Extract the (X, Y) coordinate from the center of the cell holding the provided text.  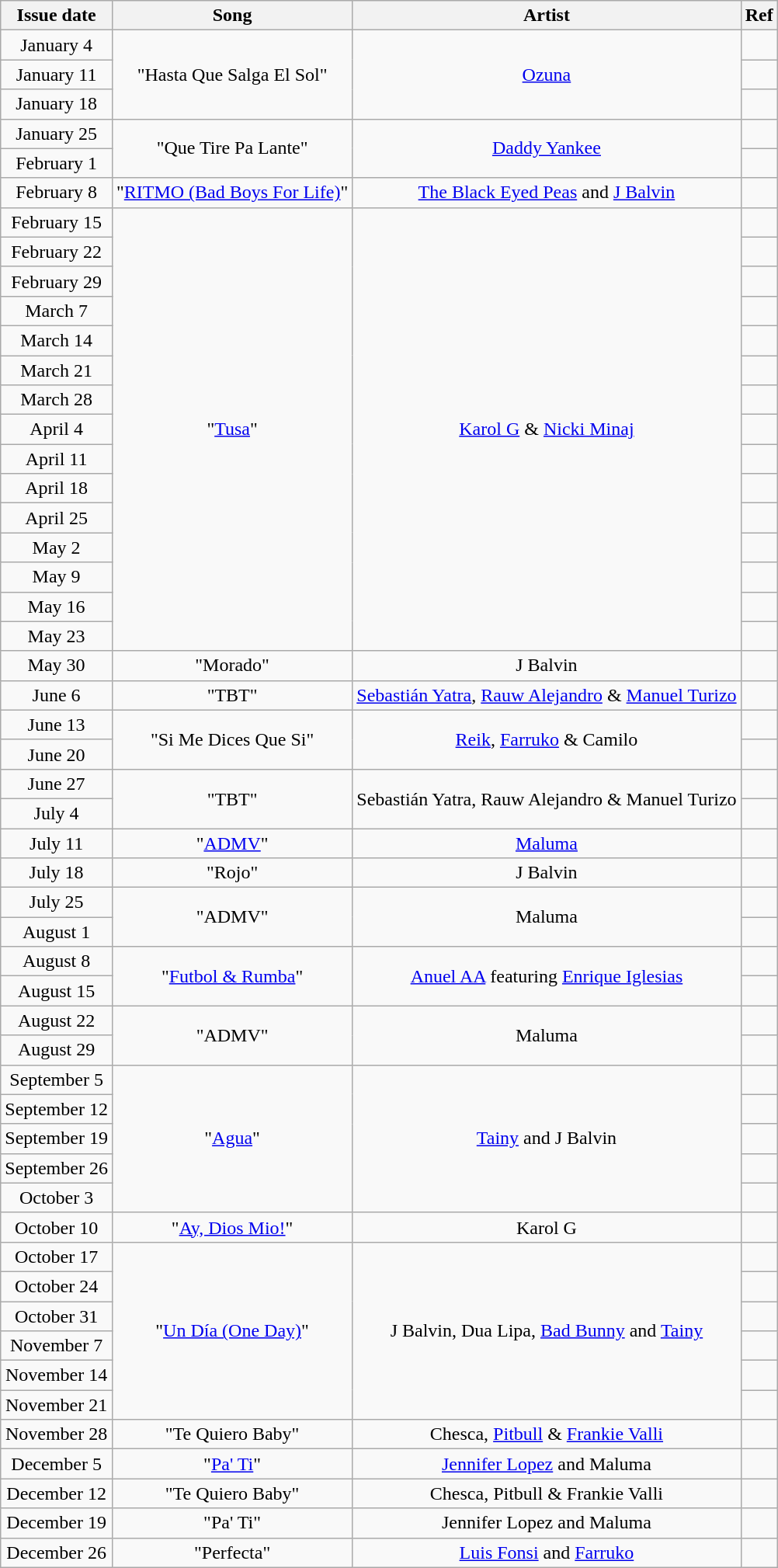
May 30 (57, 666)
Anuel AA featuring Enrique Iglesias (547, 976)
April 18 (57, 488)
October 10 (57, 1227)
July 25 (57, 902)
March 21 (57, 370)
February 8 (57, 193)
September 12 (57, 1109)
Artist (547, 16)
Reik, Farruko & Camilo (547, 739)
June 13 (57, 725)
June 27 (57, 784)
Ozuna (547, 75)
January 25 (57, 134)
March 7 (57, 311)
"Agua" (231, 1139)
Karol G & Nicki Minaj (547, 429)
"Tusa" (231, 429)
"Morado" (231, 666)
December 12 (57, 1493)
January 4 (57, 45)
"Un Día (One Day)" (231, 1330)
Song (231, 16)
"Que Tire Pa Lante" (231, 148)
"Rojo" (231, 873)
J Balvin, Dua Lipa, Bad Bunny and Tainy (547, 1330)
June 20 (57, 754)
June 6 (57, 695)
Daddy Yankee (547, 148)
August 29 (57, 1050)
December 26 (57, 1552)
April 25 (57, 518)
November 21 (57, 1405)
"Perfecta" (231, 1552)
May 23 (57, 636)
Ref (759, 16)
Luis Fonsi and Farruko (547, 1552)
March 28 (57, 400)
July 4 (57, 813)
August 15 (57, 991)
February 15 (57, 222)
November 14 (57, 1375)
August 8 (57, 961)
March 14 (57, 340)
May 2 (57, 548)
October 17 (57, 1257)
"Si Me Dices Que Si" (231, 739)
Tainy and J Balvin (547, 1139)
July 11 (57, 843)
The Black Eyed Peas and J Balvin (547, 193)
November 28 (57, 1434)
April 4 (57, 429)
"Hasta Que Salga El Sol" (231, 75)
Issue date (57, 16)
July 18 (57, 873)
January 18 (57, 104)
September 5 (57, 1080)
February 1 (57, 163)
January 11 (57, 75)
December 19 (57, 1523)
October 3 (57, 1198)
August 1 (57, 932)
February 29 (57, 281)
Karol G (547, 1227)
August 22 (57, 1020)
April 11 (57, 459)
May 16 (57, 607)
February 22 (57, 252)
October 24 (57, 1286)
November 7 (57, 1346)
December 5 (57, 1464)
"Futbol & Rumba" (231, 976)
"Ay, Dios Mio!" (231, 1227)
May 9 (57, 577)
October 31 (57, 1316)
September 19 (57, 1139)
September 26 (57, 1168)
"RITMO (Bad Boys For Life)" (231, 193)
